For the text-containing cell, return its midpoint in (x, y) coordinate format. 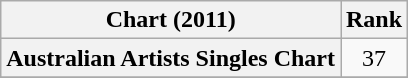
Australian Artists Singles Chart (171, 58)
Chart (2011) (171, 20)
Rank (374, 20)
37 (374, 58)
